Search for the cell housing the specified text and yield its [x, y] center coordinate. 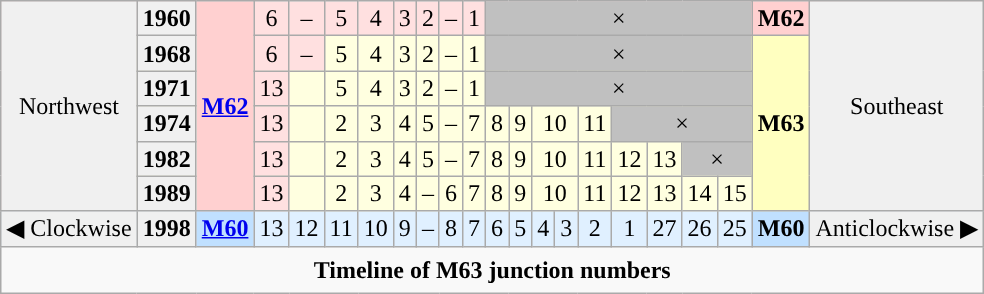
◀ Clockwise [69, 228]
Southeast [897, 106]
15 [734, 194]
Anticlockwise ▶ [897, 228]
1974 [166, 124]
Northwest [69, 106]
1960 [166, 18]
26 [700, 228]
1989 [166, 194]
1971 [166, 88]
25 [734, 228]
14 [700, 194]
27 [664, 228]
Timeline of M63 junction numbers [492, 270]
1998 [166, 228]
1982 [166, 158]
1968 [166, 54]
M63 [781, 124]
